Detect which cell encompasses the target text, then output its [X, Y] center coordinate. 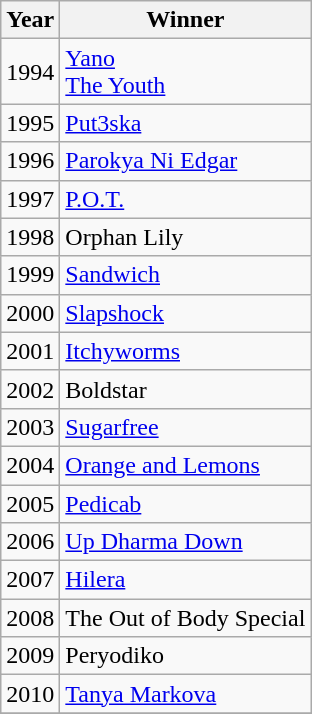
Parokya Ni Edgar [186, 161]
P.O.T. [186, 199]
2005 [30, 503]
1994 [30, 72]
The Out of Body Special [186, 618]
Pedicab [186, 503]
Hilera [186, 580]
2006 [30, 542]
Tanya Markova [186, 694]
Orphan Lily [186, 237]
2007 [30, 580]
Sugarfree [186, 427]
YanoThe Youth [186, 72]
2001 [30, 351]
Put3ska [186, 123]
Winner [186, 20]
Slapshock [186, 313]
2003 [30, 427]
Peryodiko [186, 656]
1999 [30, 275]
2000 [30, 313]
1996 [30, 161]
Year [30, 20]
1995 [30, 123]
Up Dharma Down [186, 542]
2008 [30, 618]
Boldstar [186, 389]
2010 [30, 694]
2004 [30, 465]
1998 [30, 237]
Sandwich [186, 275]
Itchyworms [186, 351]
1997 [30, 199]
2009 [30, 656]
Orange and Lemons [186, 465]
2002 [30, 389]
